Search for the cell housing the specified text and yield its [x, y] center coordinate. 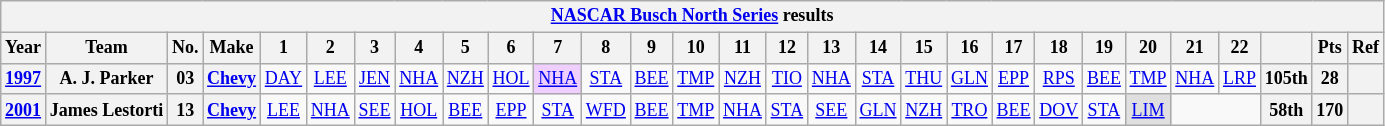
12 [786, 48]
18 [1059, 48]
LRP [1240, 78]
20 [1148, 48]
28 [1330, 78]
9 [652, 48]
A. J. Parker [106, 78]
19 [1104, 48]
Make [232, 48]
No. [186, 48]
THU [924, 78]
LIM [1148, 110]
58th [1286, 110]
2001 [24, 110]
8 [606, 48]
Team [106, 48]
Pts [1330, 48]
1997 [24, 78]
2 [330, 48]
11 [743, 48]
DOV [1059, 110]
JEN [374, 78]
RPS [1059, 78]
105th [1286, 78]
03 [186, 78]
17 [1014, 48]
22 [1240, 48]
4 [419, 48]
21 [1195, 48]
Year [24, 48]
14 [878, 48]
DAY [283, 78]
3 [374, 48]
Ref [1366, 48]
WFD [606, 110]
TRO [970, 110]
10 [696, 48]
TIO [786, 78]
16 [970, 48]
6 [511, 48]
15 [924, 48]
James Lestorti [106, 110]
7 [558, 48]
170 [1330, 110]
5 [465, 48]
NASCAR Busch North Series results [692, 16]
1 [283, 48]
